Extract the [X, Y] coordinate from the center of the cell holding the provided text.  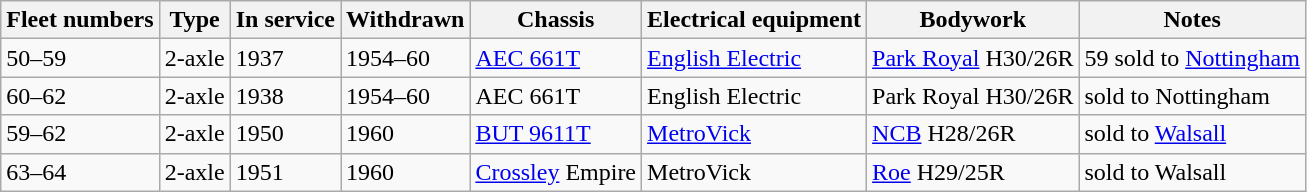
50–59 [80, 58]
59–62 [80, 134]
Electrical equipment [754, 20]
In service [285, 20]
Bodywork [973, 20]
63–64 [80, 172]
59 sold to Nottingham [1192, 58]
BUT 9611T [556, 134]
Type [194, 20]
Crossley Empire [556, 172]
sold to Nottingham [1192, 96]
NCB H28/26R [973, 134]
Withdrawn [406, 20]
Chassis [556, 20]
Roe H29/25R [973, 172]
1938 [285, 96]
Fleet numbers [80, 20]
60–62 [80, 96]
1950 [285, 134]
Notes [1192, 20]
1937 [285, 58]
1951 [285, 172]
